Provide the [x, y] coordinate of the cell's center where the given text is located.  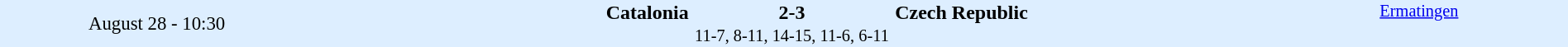
11-7, 8-11, 14-15, 11-6, 6-11 [792, 36]
Catalonia [501, 12]
August 28 - 10:30 [157, 23]
Ermatingen [1419, 23]
Czech Republic [1082, 12]
2-3 [791, 12]
